Scan for the cell matching the given text and deliver its [x, y] coordinate at center. 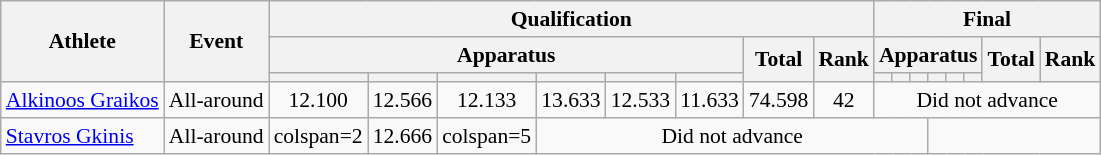
74.598 [778, 101]
colspan=5 [486, 136]
colspan=2 [318, 136]
Alkinoos Graikos [82, 101]
Qualification [572, 19]
Final [987, 19]
11.633 [710, 101]
Event [216, 42]
13.633 [570, 101]
12.100 [318, 101]
12.666 [402, 136]
Athlete [82, 42]
12.566 [402, 101]
12.533 [640, 101]
42 [844, 101]
12.133 [486, 101]
Stavros Gkinis [82, 136]
